Identify which cell holds the provided text, then report its [x, y] central coordinate. 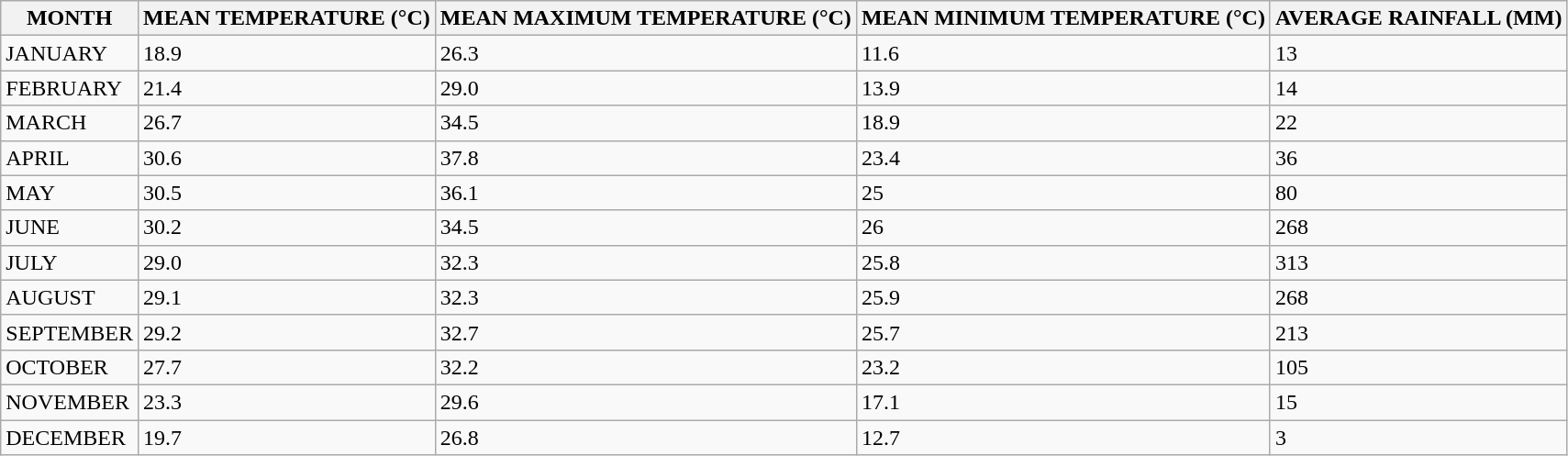
29.6 [646, 402]
11.6 [1062, 53]
26.8 [646, 438]
30.5 [287, 193]
DECEMBER [70, 438]
26.7 [287, 123]
105 [1418, 367]
OCTOBER [70, 367]
JULY [70, 262]
23.4 [1062, 158]
29.2 [287, 332]
17.1 [1062, 402]
25.7 [1062, 332]
APRIL [70, 158]
30.2 [287, 228]
29.1 [287, 297]
25.9 [1062, 297]
15 [1418, 402]
MEAN TEMPERATURE (°C) [287, 18]
37.8 [646, 158]
3 [1418, 438]
MEAN MINIMUM TEMPERATURE (°C) [1062, 18]
12.7 [1062, 438]
SEPTEMBER [70, 332]
JUNE [70, 228]
13 [1418, 53]
80 [1418, 193]
MONTH [70, 18]
MAY [70, 193]
26.3 [646, 53]
25.8 [1062, 262]
19.7 [287, 438]
MARCH [70, 123]
21.4 [287, 88]
25 [1062, 193]
23.3 [287, 402]
26 [1062, 228]
36 [1418, 158]
23.2 [1062, 367]
AUGUST [70, 297]
22 [1418, 123]
MEAN MAXIMUM TEMPERATURE (°C) [646, 18]
FEBRUARY [70, 88]
JANUARY [70, 53]
AVERAGE RAINFALL (MM) [1418, 18]
NOVEMBER [70, 402]
14 [1418, 88]
36.1 [646, 193]
32.2 [646, 367]
30.6 [287, 158]
32.7 [646, 332]
27.7 [287, 367]
213 [1418, 332]
13.9 [1062, 88]
313 [1418, 262]
